Determine the (x, y) coordinate at the center of the cell enclosing the given text.  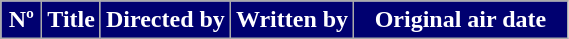
Nº (22, 20)
Title (72, 20)
Directed by (165, 20)
Written by (292, 20)
Original air date (461, 20)
